Provide the (x, y) coordinate of the cell's center where the given text is located.  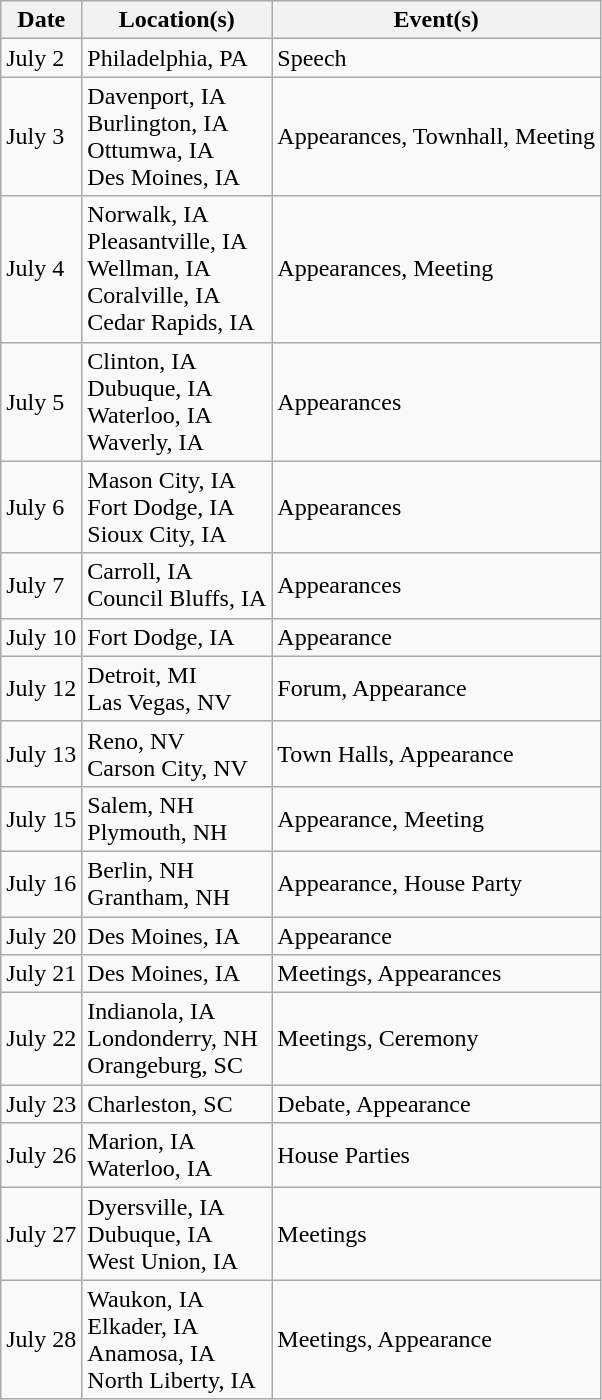
Carroll, IA Council Bluffs, IA (177, 586)
Dyersville, IA Dubuque, IA West Union, IA (177, 1234)
Clinton, IA Dubuque, IA Waterloo, IA Waverly, IA (177, 402)
House Parties (436, 1156)
Town Halls, Appearance (436, 754)
July 10 (42, 637)
July 2 (42, 58)
Meetings, Appearance (436, 1340)
Philadelphia, PA (177, 58)
Location(s) (177, 20)
Speech (436, 58)
Meetings, Ceremony (436, 1039)
July 4 (42, 269)
Salem, NH Plymouth, NH (177, 818)
Forum, Appearance (436, 688)
Waukon, IA Elkader, IA Anamosa, IA North Liberty, IA (177, 1340)
Event(s) (436, 20)
Norwalk, IA Pleasantville, IA Wellman, IA Coralville, IA Cedar Rapids, IA (177, 269)
July 3 (42, 136)
July 13 (42, 754)
Mason City, IA Fort Dodge, IA Sioux City, IA (177, 507)
July 6 (42, 507)
Fort Dodge, IA (177, 637)
Meetings (436, 1234)
Meetings, Appearances (436, 974)
Appearance, House Party (436, 884)
Indianola, IA Londonderry, NH Orangeburg, SC (177, 1039)
Date (42, 20)
July 27 (42, 1234)
Appearance, Meeting (436, 818)
July 15 (42, 818)
Debate, Appearance (436, 1104)
Appearances, Meeting (436, 269)
July 16 (42, 884)
July 20 (42, 935)
July 26 (42, 1156)
July 23 (42, 1104)
Marion, IA Waterloo, IA (177, 1156)
July 22 (42, 1039)
July 5 (42, 402)
July 28 (42, 1340)
Detroit, MI Las Vegas, NV (177, 688)
Appearances, Townhall, Meeting (436, 136)
July 12 (42, 688)
Charleston, SC (177, 1104)
Reno, NV Carson City, NV (177, 754)
July 21 (42, 974)
Berlin, NH Grantham, NH (177, 884)
Davenport, IA Burlington, IA Ottumwa, IA Des Moines, IA (177, 136)
July 7 (42, 586)
